Return the [X, Y] coordinate for the center point of the cell that contains the specified text.  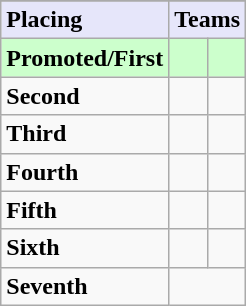
Sixth [85, 248]
Third [85, 134]
Placing [85, 20]
Second [85, 96]
Teams [208, 20]
Promoted/First [85, 58]
Seventh [85, 286]
Fifth [85, 210]
Fourth [85, 172]
